Pinpoint the cell where the given text exists, returning its (x, y) midpoint coordinate. 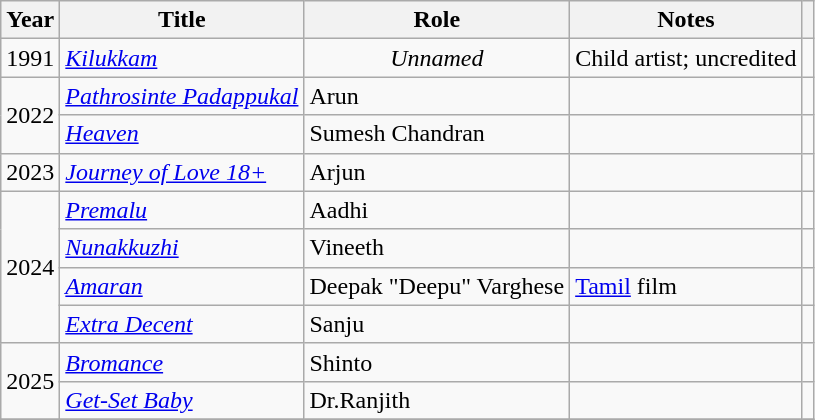
2022 (30, 115)
Dr.Ranjith (437, 400)
Sanju (437, 324)
1991 (30, 58)
Nunakkuzhi (182, 248)
Child artist; uncredited (686, 58)
Heaven (182, 134)
Get-Set Baby (182, 400)
Amaran (182, 286)
Tamil film (686, 286)
Extra Decent (182, 324)
Deepak "Deepu" Varghese (437, 286)
Sumesh Chandran (437, 134)
Shinto (437, 362)
Premalu (182, 210)
Title (182, 20)
Arun (437, 96)
2024 (30, 267)
2023 (30, 172)
Journey of Love 18+ (182, 172)
Pathrosinte Padappukal (182, 96)
2025 (30, 381)
Unnamed (437, 58)
Vineeth (437, 248)
Role (437, 20)
Aadhi (437, 210)
Arjun (437, 172)
Bromance (182, 362)
Year (30, 20)
Notes (686, 20)
Kilukkam (182, 58)
